From the cell containing the given text, extract its center point as [x, y] coordinate. 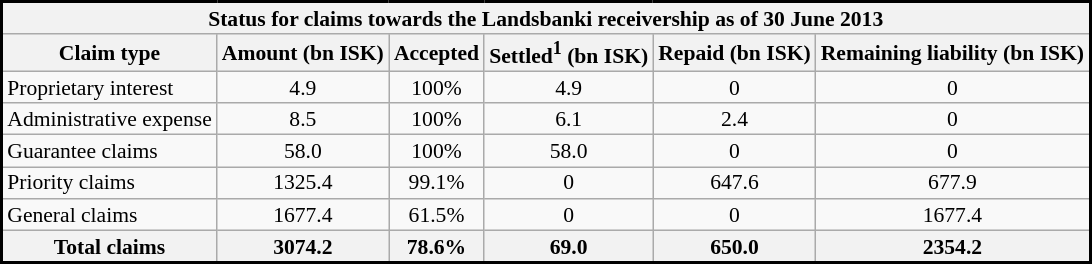
Amount (bn ISK) [303, 52]
Total claims [110, 246]
6.1 [568, 120]
Proprietary interest [110, 88]
Priority claims [110, 183]
677.9 [953, 183]
Remaining liability (bn ISK) [953, 52]
61.5% [436, 215]
Repaid (bn ISK) [734, 52]
Administrative expense [110, 120]
647.6 [734, 183]
69.0 [568, 246]
650.0 [734, 246]
Guarantee claims [110, 151]
3074.2 [303, 246]
78.6% [436, 246]
1325.4 [303, 183]
99.1% [436, 183]
8.5 [303, 120]
Accepted [436, 52]
2.4 [734, 120]
2354.2 [953, 246]
Settled1 (bn ISK) [568, 52]
Claim type [110, 52]
Status for claims towards the Landsbanki receivership as of 30 June 2013 [546, 18]
General claims [110, 215]
